Pinpoint the cell where the given text exists, returning its [x, y] midpoint coordinate. 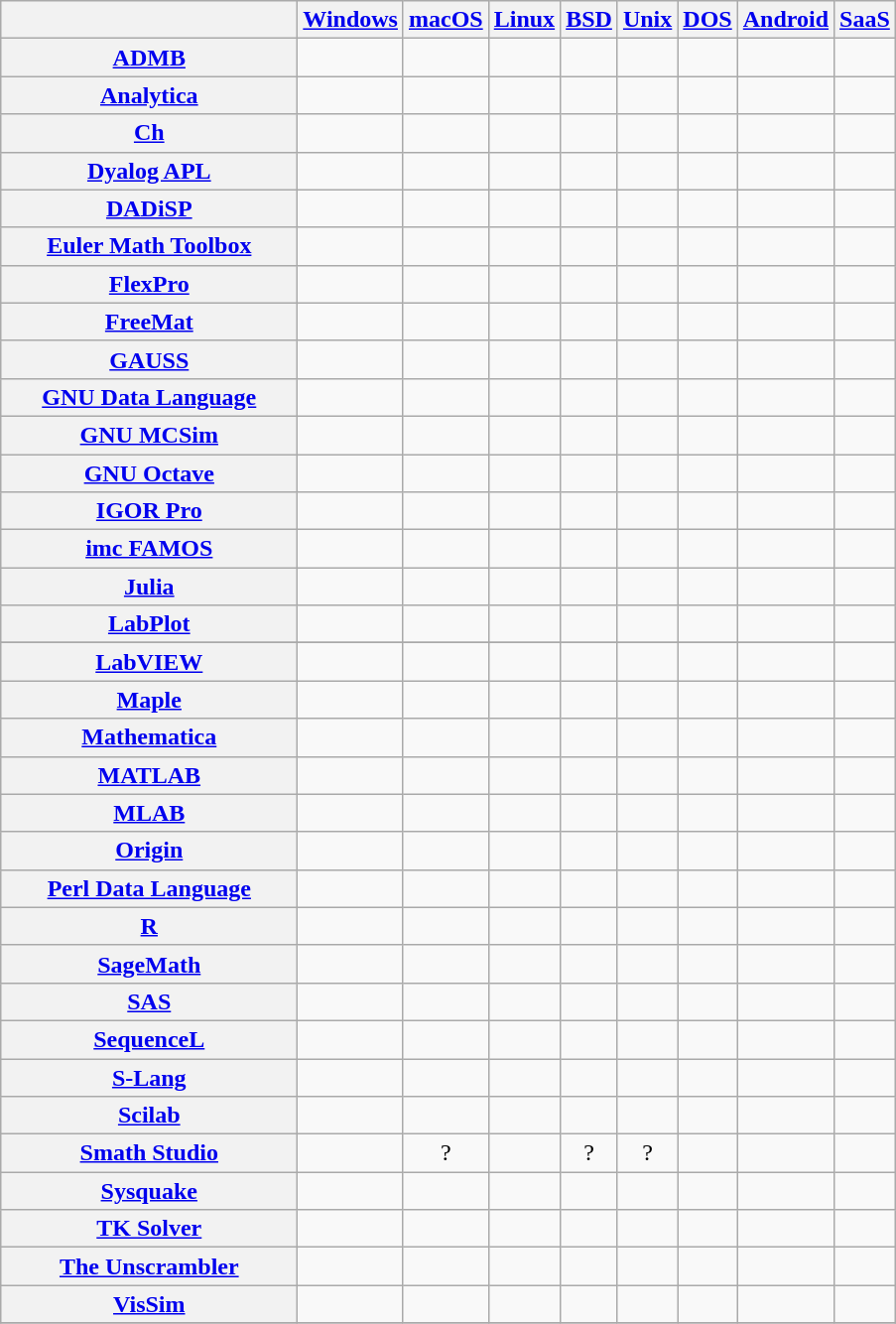
SequenceL [149, 1039]
R [149, 926]
Analytica [149, 95]
FreeMat [149, 322]
TK Solver [149, 1229]
Ch [149, 133]
Maple [149, 700]
Julia [149, 587]
SageMath [149, 964]
GAUSS [149, 359]
GNU MCSim [149, 435]
LabVIEW [149, 662]
Mathematica [149, 737]
S-Lang [149, 1077]
IGOR Pro [149, 511]
ADMB [149, 58]
Scilab [149, 1116]
Unix [647, 20]
Linux [524, 20]
Perl Data Language [149, 888]
The Unscrambler [149, 1266]
GNU Octave [149, 473]
imc FAMOS [149, 549]
Sysquake [149, 1191]
VisSim [149, 1304]
macOS [446, 20]
Smath Studio [149, 1153]
Dyalog APL [149, 171]
MLAB [149, 813]
Windows [351, 20]
MATLAB [149, 775]
BSD [589, 20]
Euler Math Toolbox [149, 246]
DOS [707, 20]
Android [786, 20]
GNU Data Language [149, 397]
SAS [149, 1001]
SaaS [865, 20]
LabPlot [149, 624]
DADiSP [149, 208]
FlexPro [149, 284]
Origin [149, 851]
